For the text-containing cell, return its midpoint in [x, y] coordinate format. 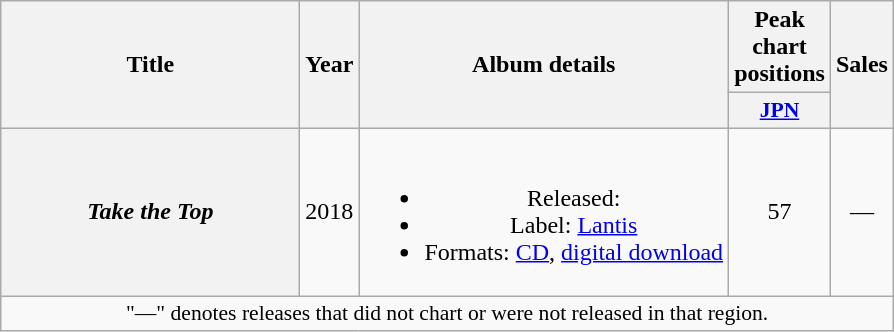
"—" denotes releases that did not chart or were not released in that region. [448, 314]
Year [330, 65]
Sales [862, 65]
Title [150, 65]
Album details [544, 65]
Released: Label: LantisFormats: CD, digital download [544, 212]
JPN [780, 111]
— [862, 212]
Peak chart positions [780, 47]
57 [780, 212]
2018 [330, 212]
Take the Top [150, 212]
